Scan for the cell matching the given text and deliver its [x, y] coordinate at center. 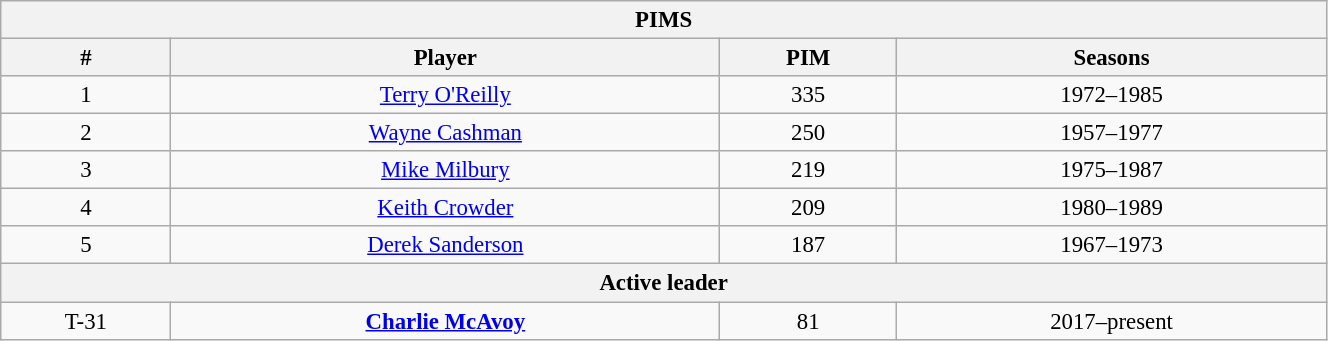
Keith Crowder [446, 208]
1980–1989 [1112, 208]
209 [808, 208]
1 [86, 95]
Player [446, 58]
Wayne Cashman [446, 133]
Seasons [1112, 58]
Derek Sanderson [446, 245]
Mike Milbury [446, 170]
Charlie McAvoy [446, 321]
335 [808, 95]
4 [86, 208]
219 [808, 170]
1967–1973 [1112, 245]
T-31 [86, 321]
250 [808, 133]
81 [808, 321]
187 [808, 245]
PIMS [664, 20]
# [86, 58]
Terry O'Reilly [446, 95]
Active leader [664, 283]
1972–1985 [1112, 95]
PIM [808, 58]
3 [86, 170]
2 [86, 133]
2017–present [1112, 321]
1957–1977 [1112, 133]
5 [86, 245]
1975–1987 [1112, 170]
